Pinpoint the cell where the given text exists, returning its [X, Y] midpoint coordinate. 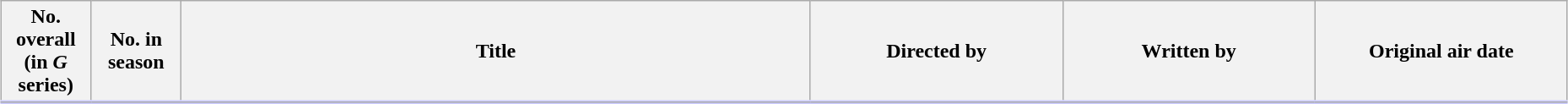
No. in season [137, 52]
Title [496, 52]
Written by [1188, 52]
Directed by [937, 52]
No. overall (in G series) [46, 52]
Original air date [1441, 52]
